Find where the given text appears and provide that cell's center as [X, Y] coordinate. 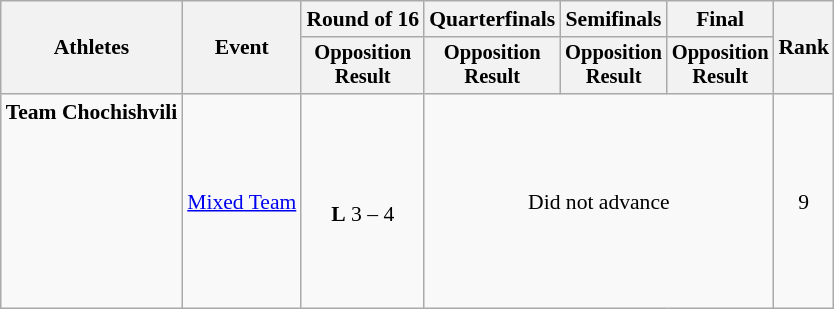
Semifinals [614, 19]
9 [804, 201]
Quarterfinals [492, 19]
Round of 16 [362, 19]
Final [720, 19]
Athletes [92, 48]
Rank [804, 48]
L 3 – 4 [362, 201]
Mixed Team [242, 201]
Did not advance [598, 201]
Team Chochishvili [92, 201]
Event [242, 48]
